Return (X, Y) of the center of cell containing provided text 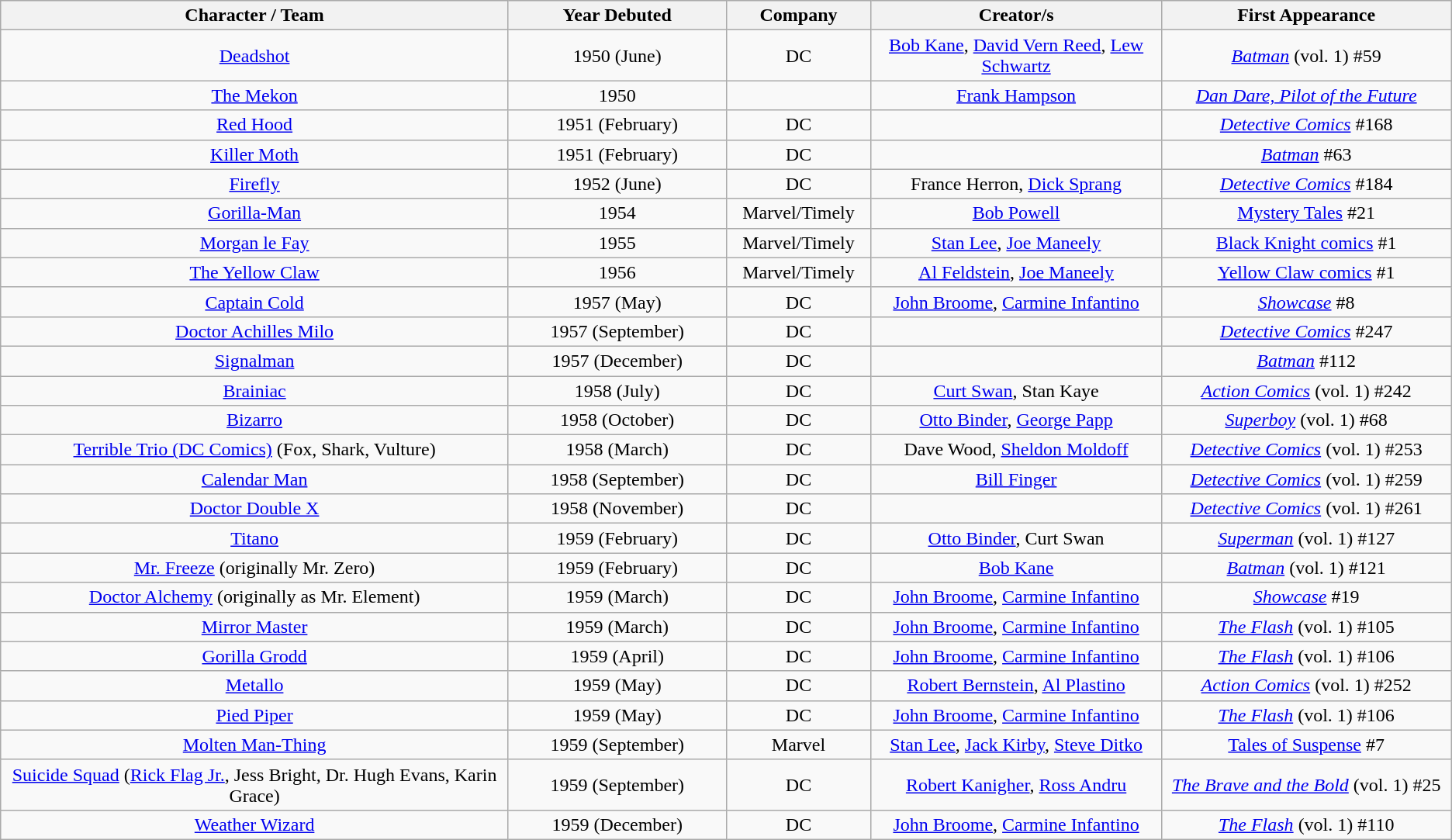
1954 (617, 213)
Killer Moth (254, 154)
First Appearance (1306, 16)
Showcase #19 (1306, 597)
Batman #63 (1306, 154)
The Mekon (254, 95)
1957 (December) (617, 361)
Showcase #8 (1306, 302)
Al Feldstein, Joe Maneely (1016, 272)
Detective Comics (vol. 1) #253 (1306, 450)
Bob Kane, David Vern Reed, Lew Schwartz (1016, 56)
Detective Comics #247 (1306, 331)
Frank Hampson (1016, 95)
Deadshot (254, 56)
1958 (September) (617, 479)
1950 (617, 95)
Red Hood (254, 125)
1959 (April) (617, 656)
Doctor Alchemy (originally as Mr. Element) (254, 597)
The Brave and the Bold (vol. 1) #25 (1306, 785)
Captain Cold (254, 302)
The Flash (vol. 1) #110 (1306, 824)
Dave Wood, Sheldon Moldoff (1016, 450)
Superboy (vol. 1) #68 (1306, 420)
Mirror Master (254, 627)
Titano (254, 538)
Mystery Tales #21 (1306, 213)
Bizarro (254, 420)
Batman (vol. 1) #59 (1306, 56)
Black Knight comics #1 (1306, 243)
Robert Bernstein, Al Plastino (1016, 686)
Calendar Man (254, 479)
Batman (vol. 1) #121 (1306, 568)
Character / Team (254, 16)
Otto Binder, George Papp (1016, 420)
Marvel (799, 745)
Signalman (254, 361)
The Yellow Claw (254, 272)
Otto Binder, Curt Swan (1016, 538)
Robert Kanigher, Ross Andru (1016, 785)
1956 (617, 272)
France Herron, Dick Sprang (1016, 184)
1952 (June) (617, 184)
Detective Comics #184 (1306, 184)
Brainiac (254, 390)
1958 (November) (617, 509)
Bill Finger (1016, 479)
1958 (October) (617, 420)
Year Debuted (617, 16)
1958 (July) (617, 390)
Suicide Squad (Rick Flag Jr., Jess Bright, Dr. Hugh Evans, Karin Grace) (254, 785)
Company (799, 16)
Dan Dare, Pilot of the Future (1306, 95)
1957 (May) (617, 302)
Detective Comics #168 (1306, 125)
Action Comics (vol. 1) #242 (1306, 390)
Weather Wizard (254, 824)
Gorilla-Man (254, 213)
Superman (vol. 1) #127 (1306, 538)
Doctor Achilles Milo (254, 331)
Curt Swan, Stan Kaye (1016, 390)
1958 (March) (617, 450)
1957 (September) (617, 331)
Pied Piper (254, 715)
Morgan le Fay (254, 243)
Stan Lee, Joe Maneely (1016, 243)
Action Comics (vol. 1) #252 (1306, 686)
Metallo (254, 686)
Mr. Freeze (originally Mr. Zero) (254, 568)
Batman #112 (1306, 361)
Bob Powell (1016, 213)
Bob Kane (1016, 568)
The Flash (vol. 1) #105 (1306, 627)
Stan Lee, Jack Kirby, Steve Ditko (1016, 745)
Tales of Suspense #7 (1306, 745)
1950 (June) (617, 56)
Firefly (254, 184)
Doctor Double X (254, 509)
Detective Comics (vol. 1) #261 (1306, 509)
Yellow Claw comics #1 (1306, 272)
Detective Comics (vol. 1) #259 (1306, 479)
Molten Man-Thing (254, 745)
Creator/s (1016, 16)
1955 (617, 243)
1959 (December) (617, 824)
Gorilla Grodd (254, 656)
Terrible Trio (DC Comics) (Fox, Shark, Vulture) (254, 450)
